For the text-containing cell, return its midpoint in (X, Y) coordinate format. 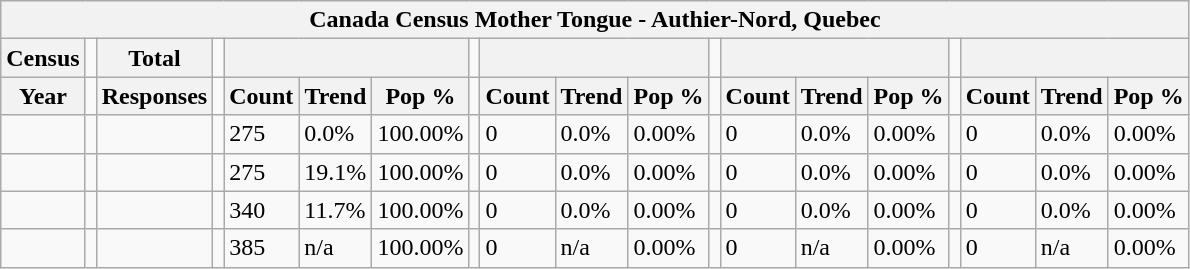
Responses (154, 96)
385 (262, 248)
Year (43, 96)
Total (154, 58)
Canada Census Mother Tongue - Authier-Nord, Quebec (595, 20)
340 (262, 210)
11.7% (336, 210)
19.1% (336, 172)
Census (43, 58)
